Capture the cell that displays the provided text and extract its [X, Y] central coordinate. 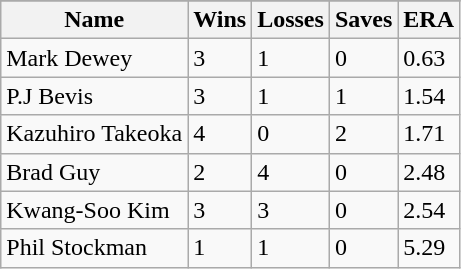
Name [94, 20]
5.29 [429, 248]
1.54 [429, 96]
Kwang-Soo Kim [94, 210]
1.71 [429, 134]
Losses [291, 20]
ERA [429, 20]
Brad Guy [94, 172]
2.48 [429, 172]
Kazuhiro Takeoka [94, 134]
Wins [220, 20]
Phil Stockman [94, 248]
Mark Dewey [94, 58]
2.54 [429, 210]
0.63 [429, 58]
P.J Bevis [94, 96]
Saves [363, 20]
